Detect which cell encompasses the target text, then output its [X, Y] center coordinate. 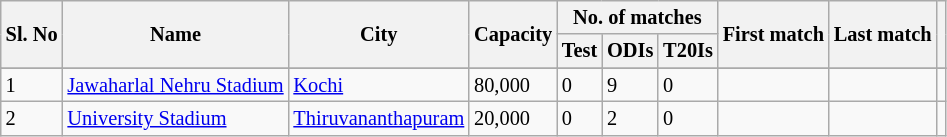
9 [630, 85]
80,000 [513, 85]
T20Is [688, 51]
Jawaharlal Nehru Stadium [176, 85]
Capacity [513, 34]
Kochi [378, 85]
Last match [883, 34]
20,000 [513, 118]
1 [32, 85]
Test [580, 51]
No. of matches [638, 17]
First match [774, 34]
University Stadium [176, 118]
ODIs [630, 51]
Sl. No [32, 34]
Name [176, 34]
Thiruvananthapuram [378, 118]
City [378, 34]
